From the cell containing the given text, extract its center point as [x, y] coordinate. 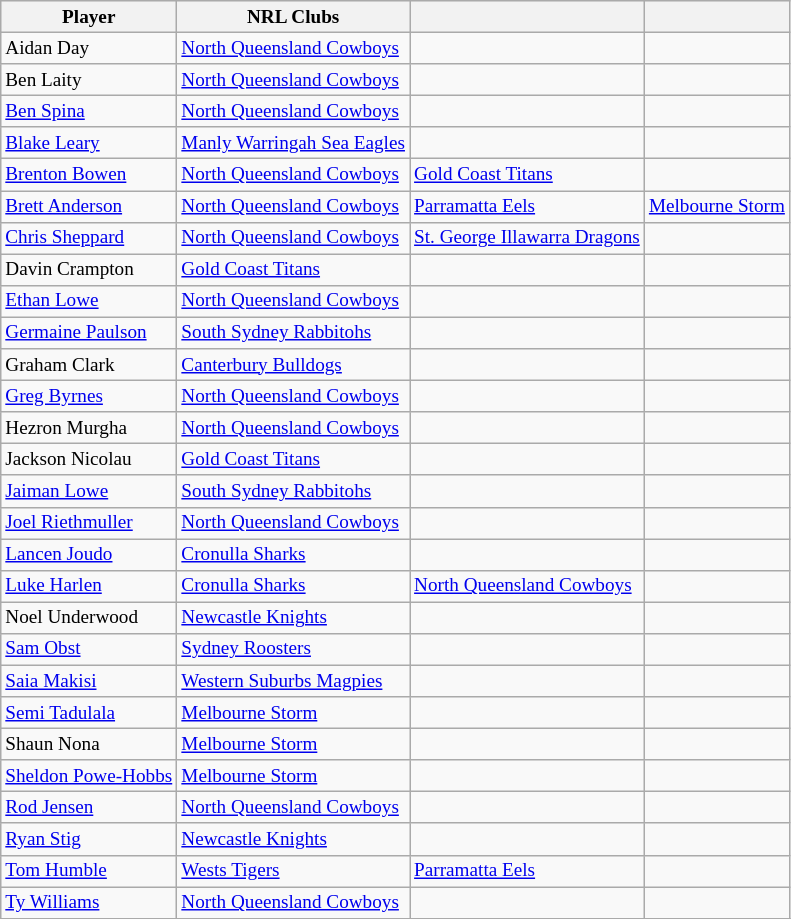
Davin Crampton [89, 270]
Sydney Roosters [294, 649]
Sam Obst [89, 649]
Ethan Lowe [89, 301]
Hezron Murgha [89, 428]
Saia Makisi [89, 681]
Lancen Joudo [89, 554]
Greg Byrnes [89, 396]
St. George Illawarra Dragons [528, 238]
Ryan Stig [89, 839]
Ben Spina [89, 111]
NRL Clubs [294, 17]
Manly Warringah Sea Eagles [294, 143]
Noel Underwood [89, 618]
Ty Williams [89, 902]
Jackson Nicolau [89, 460]
Aidan Day [89, 48]
Western Suburbs Magpies [294, 681]
Player [89, 17]
Tom Humble [89, 871]
Joel Riethmuller [89, 523]
Graham Clark [89, 365]
Brett Anderson [89, 206]
Luke Harlen [89, 586]
Wests Tigers [294, 871]
Sheldon Powe-Hobbs [89, 776]
Chris Sheppard [89, 238]
Germaine Paulson [89, 333]
Brenton Bowen [89, 175]
Semi Tadulala [89, 713]
Canterbury Bulldogs [294, 365]
Jaiman Lowe [89, 491]
Rod Jensen [89, 808]
Blake Leary [89, 143]
Shaun Nona [89, 744]
Ben Laity [89, 80]
